Find where the given text appears and provide that cell's center as [x, y] coordinate. 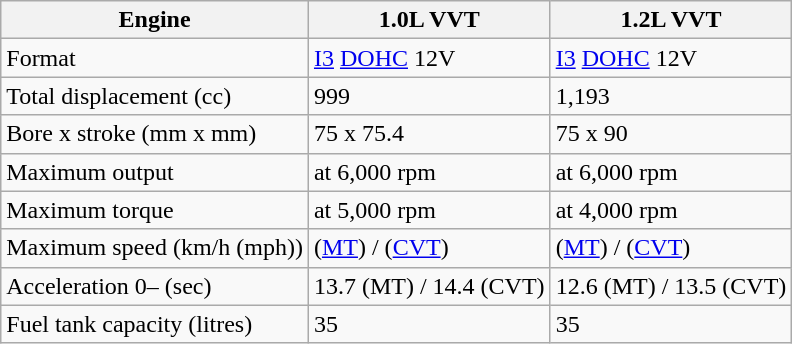
Maximum torque [155, 210]
Total displacement (cc) [155, 96]
Maximum output [155, 172]
Fuel tank capacity (litres) [155, 324]
at 4,000 rpm [671, 210]
Format [155, 58]
Bore x stroke (mm x mm) [155, 134]
Acceleration 0– (sec) [155, 286]
75 x 75.4 [429, 134]
1,193 [671, 96]
999 [429, 96]
1.2L VVT [671, 20]
1.0L VVT [429, 20]
Maximum speed (km/h (mph)) [155, 248]
Engine [155, 20]
13.7 (MT) / 14.4 (CVT) [429, 286]
75 x 90 [671, 134]
12.6 (MT) / 13.5 (CVT) [671, 286]
at 5,000 rpm [429, 210]
